Search for the cell housing the specified text and yield its (X, Y) center coordinate. 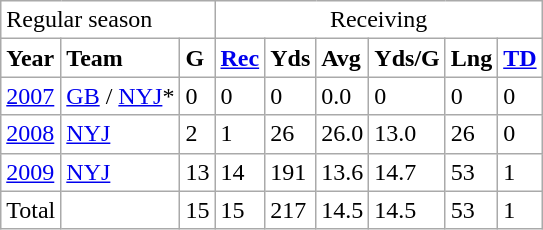
2009 (31, 172)
Lng (471, 58)
Yds/G (407, 58)
13.6 (342, 172)
14.7 (407, 172)
G (198, 58)
Year (31, 58)
Team (120, 58)
Regular season (108, 20)
GB / NYJ* (120, 96)
2007 (31, 96)
13.0 (407, 134)
0.0 (342, 96)
13 (198, 172)
2008 (31, 134)
Receiving (378, 20)
2 (198, 134)
191 (290, 172)
TD (520, 58)
14 (240, 172)
Total (31, 210)
Yds (290, 58)
Avg (342, 58)
217 (290, 210)
Rec (240, 58)
26.0 (342, 134)
